Identify which cell holds the provided text, then report its (X, Y) central coordinate. 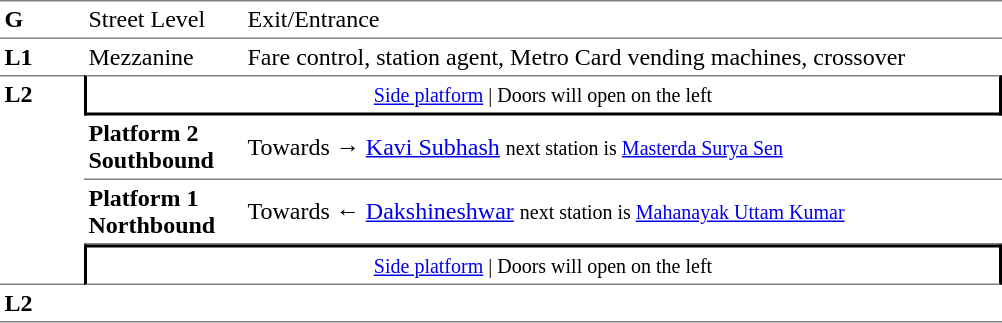
Towards ← Dakshineshwar next station is Mahanayak Uttam Kumar (622, 212)
Mezzanine (164, 57)
Platform 1Northbound (164, 212)
Street Level (164, 20)
Towards → Kavi Subhash next station is Masterda Surya Sen (622, 148)
Exit/Entrance (622, 20)
Fare control, station agent, Metro Card vending machines, crossover (622, 57)
L1 (42, 57)
G (42, 20)
Platform 2Southbound (164, 148)
